Capture the cell that displays the provided text and extract its [x, y] central coordinate. 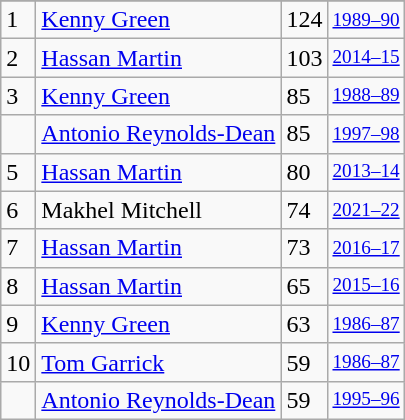
74 [304, 210]
10 [18, 362]
73 [304, 248]
2013–14 [366, 172]
Tom Garrick [158, 362]
2015–16 [366, 286]
65 [304, 286]
2 [18, 58]
80 [304, 172]
1988–89 [366, 96]
1989–90 [366, 20]
124 [304, 20]
5 [18, 172]
9 [18, 324]
6 [18, 210]
3 [18, 96]
2021–22 [366, 210]
103 [304, 58]
8 [18, 286]
63 [304, 324]
2016–17 [366, 248]
1997–98 [366, 134]
7 [18, 248]
1 [18, 20]
2014–15 [366, 58]
1995–96 [366, 400]
Makhel Mitchell [158, 210]
